Capture the cell that displays the provided text and extract its [x, y] central coordinate. 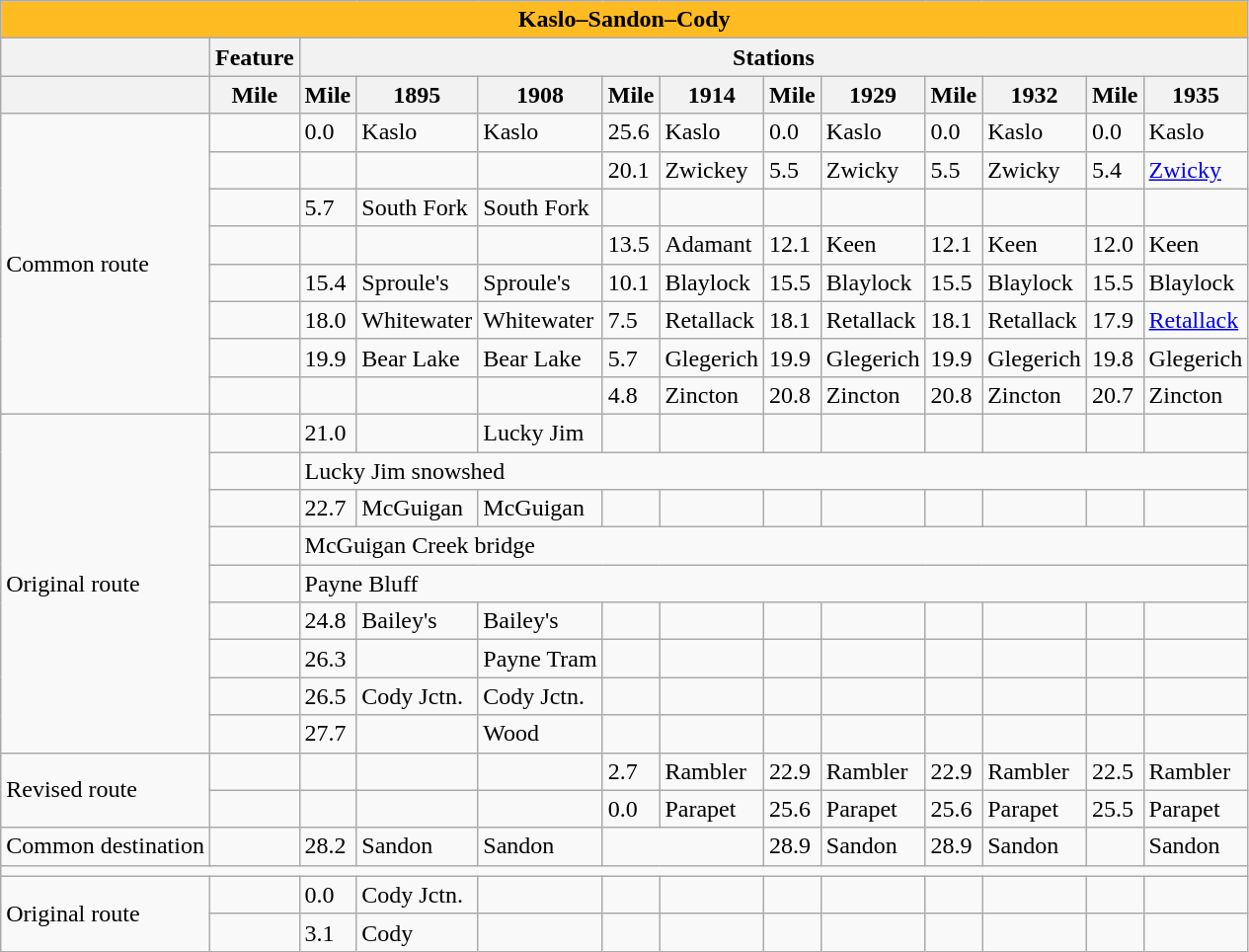
26.5 [328, 696]
12.0 [1115, 245]
Adamant [712, 245]
21.0 [328, 433]
15.4 [328, 282]
2.7 [631, 771]
27.7 [328, 734]
Zwickey [712, 170]
Feature [255, 57]
Stations [774, 57]
20.1 [631, 170]
18.0 [328, 320]
Cody [417, 932]
19.8 [1115, 357]
1932 [1035, 95]
20.7 [1115, 395]
1935 [1196, 95]
22.7 [328, 509]
17.9 [1115, 320]
Wood [540, 734]
McGuigan Creek bridge [774, 546]
3.1 [328, 932]
28.2 [328, 846]
Common route [106, 264]
Lucky Jim [540, 433]
1895 [417, 95]
13.5 [631, 245]
Revised route [106, 790]
25.5 [1115, 809]
24.8 [328, 621]
5.4 [1115, 170]
Kaslo–Sandon–Cody [624, 20]
1908 [540, 95]
1929 [873, 95]
4.8 [631, 395]
7.5 [631, 320]
Lucky Jim snowshed [774, 471]
1914 [712, 95]
26.3 [328, 659]
Payne Bluff [774, 584]
10.1 [631, 282]
Common destination [106, 846]
Payne Tram [540, 659]
22.5 [1115, 771]
